From the cell containing the given text, extract its center point as (X, Y) coordinate. 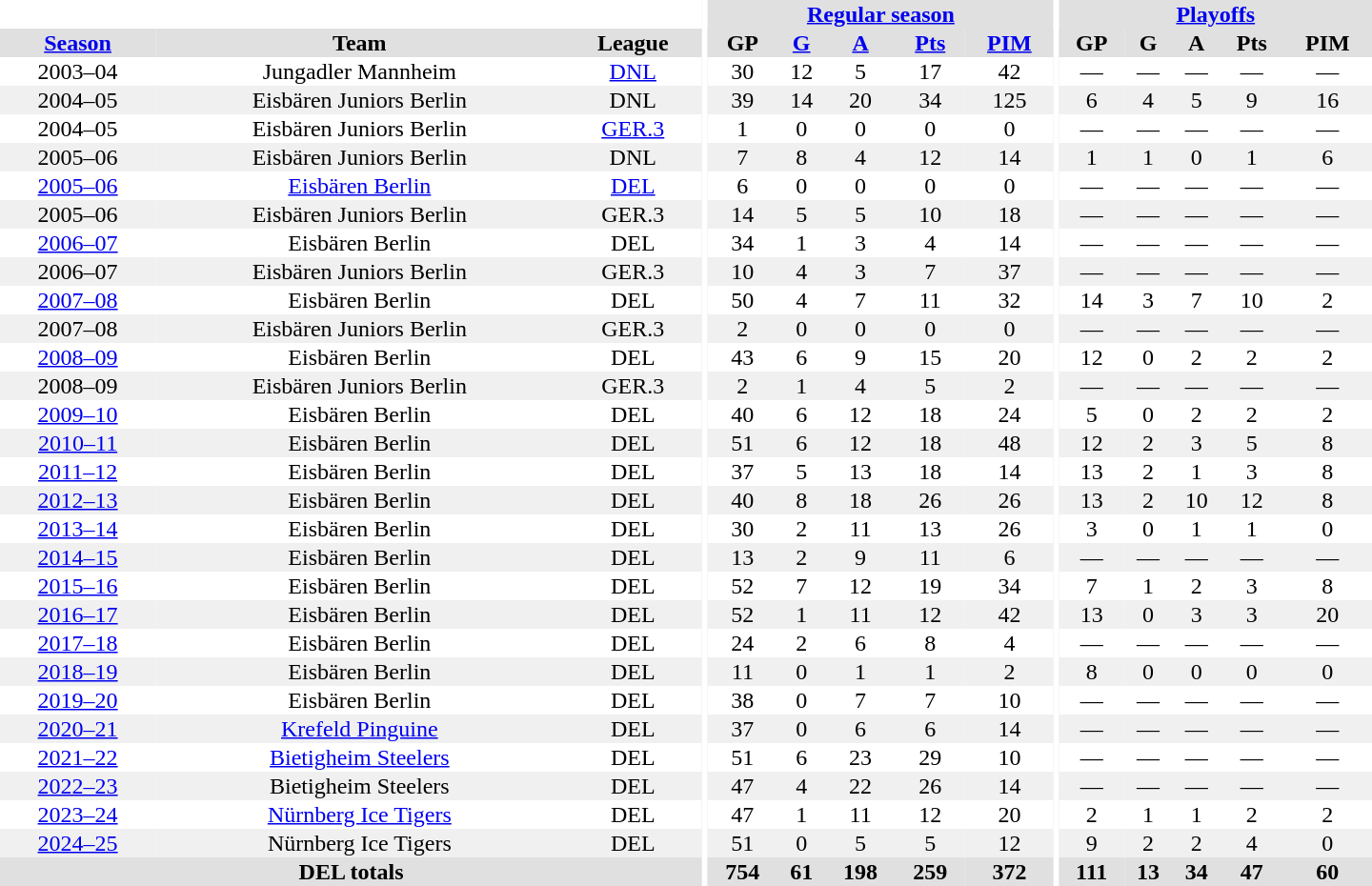
2015–16 (78, 586)
39 (743, 100)
2024–25 (78, 843)
Regular season (880, 14)
754 (743, 872)
22 (861, 786)
29 (930, 757)
23 (861, 757)
2020–21 (78, 729)
198 (861, 872)
2022–23 (78, 786)
17 (930, 71)
2021–22 (78, 757)
2019–20 (78, 700)
19 (930, 586)
Season (78, 43)
2016–17 (78, 614)
2012–13 (78, 500)
Krefeld Pinguine (359, 729)
Team (359, 43)
111 (1092, 872)
2018–19 (78, 672)
2023–24 (78, 815)
48 (1010, 443)
50 (743, 300)
372 (1010, 872)
32 (1010, 300)
Jungadler Mannheim (359, 71)
2013–14 (78, 529)
60 (1328, 872)
2009–10 (78, 414)
2003–04 (78, 71)
15 (930, 357)
43 (743, 357)
DEL totals (351, 872)
16 (1328, 100)
38 (743, 700)
2010–11 (78, 443)
League (633, 43)
2017–18 (78, 643)
125 (1010, 100)
2014–15 (78, 557)
259 (930, 872)
2011–12 (78, 472)
61 (802, 872)
Playoffs (1216, 14)
